Capture the cell that displays the provided text and extract its [X, Y] central coordinate. 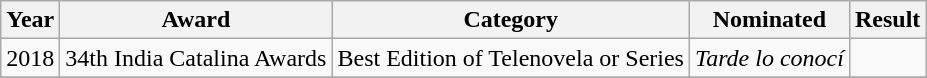
Category [511, 20]
Result [887, 20]
Year [30, 20]
Tarde lo conocí [769, 58]
34th India Catalina Awards [196, 58]
Best Edition of Telenovela or Series [511, 58]
2018 [30, 58]
Nominated [769, 20]
Award [196, 20]
